Scan for the cell matching the given text and deliver its (x, y) coordinate at center. 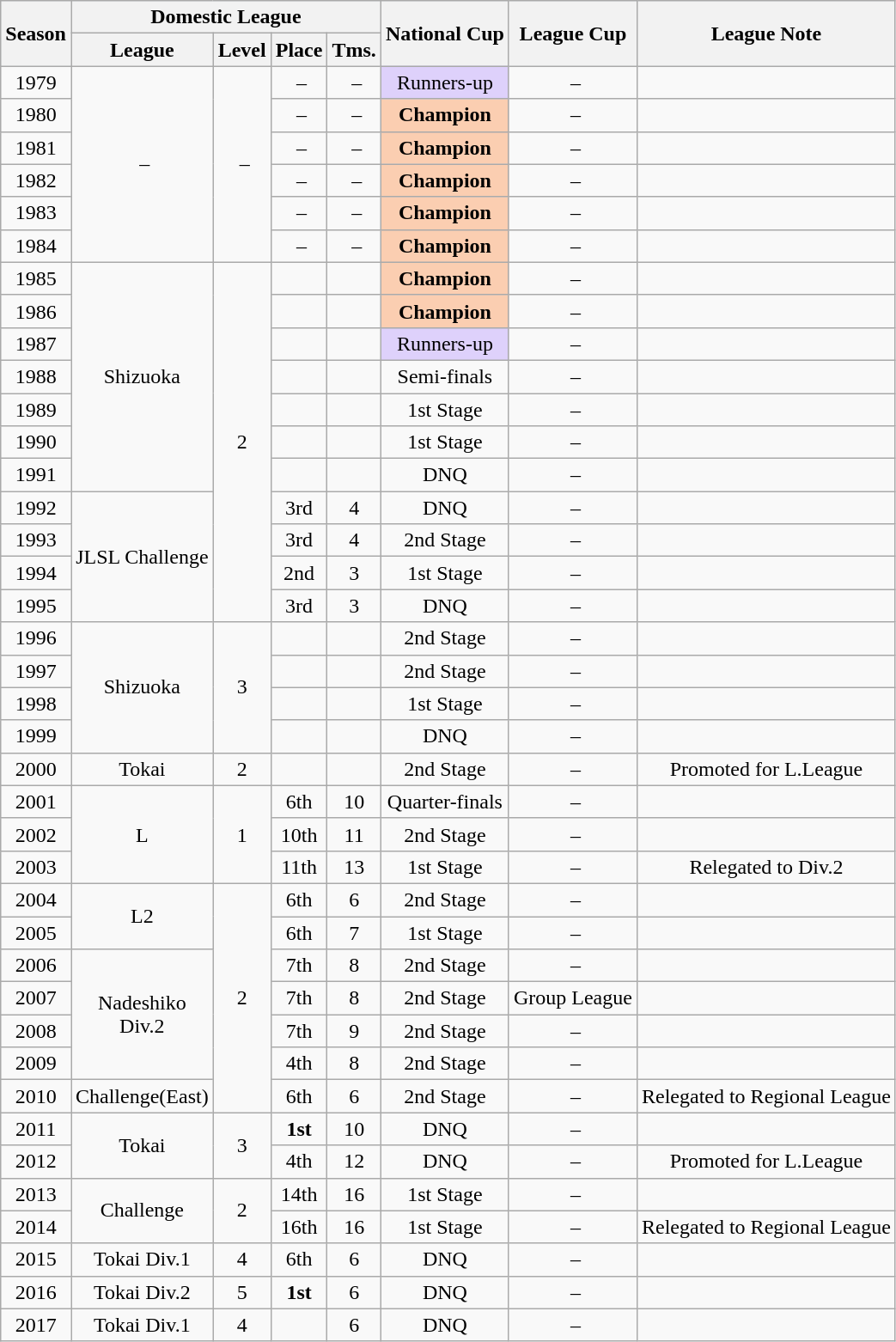
1987 (36, 344)
2000 (36, 769)
1989 (36, 410)
1995 (36, 606)
Challenge(East) (142, 1096)
9 (354, 1031)
1996 (36, 638)
2006 (36, 966)
1986 (36, 311)
11 (354, 834)
2008 (36, 1031)
1984 (36, 246)
L2 (142, 916)
1998 (36, 704)
1999 (36, 736)
16th (299, 1227)
1979 (36, 82)
2009 (36, 1064)
1991 (36, 475)
Season (36, 34)
1988 (36, 376)
1997 (36, 671)
1980 (36, 115)
1992 (36, 508)
Challenge (142, 1211)
1994 (36, 573)
2015 (36, 1260)
Semi-finals (445, 376)
National Cup (445, 34)
2003 (36, 867)
Relegated to Div.2 (766, 867)
1993 (36, 540)
2010 (36, 1096)
Tms. (354, 50)
2016 (36, 1292)
1981 (36, 148)
10th (299, 834)
League Note (766, 34)
5 (242, 1292)
JLSL Challenge (142, 557)
12 (354, 1162)
1983 (36, 213)
Level (242, 50)
2014 (36, 1227)
7 (354, 932)
League (142, 50)
1982 (36, 180)
2002 (36, 834)
2nd (299, 573)
Place (299, 50)
Domestic League (225, 17)
NadeshikoDiv.2 (142, 1015)
1990 (36, 442)
13 (354, 867)
2005 (36, 932)
Quarter-finals (445, 802)
League Cup (572, 34)
Tokai Div.2 (142, 1292)
2004 (36, 900)
L (142, 834)
1985 (36, 278)
11th (299, 867)
2012 (36, 1162)
Group League (572, 998)
1 (242, 834)
2001 (36, 802)
14th (299, 1194)
2013 (36, 1194)
2017 (36, 1325)
2007 (36, 998)
2011 (36, 1129)
